Provide the (X, Y) coordinate of the cell's center where the given text is located.  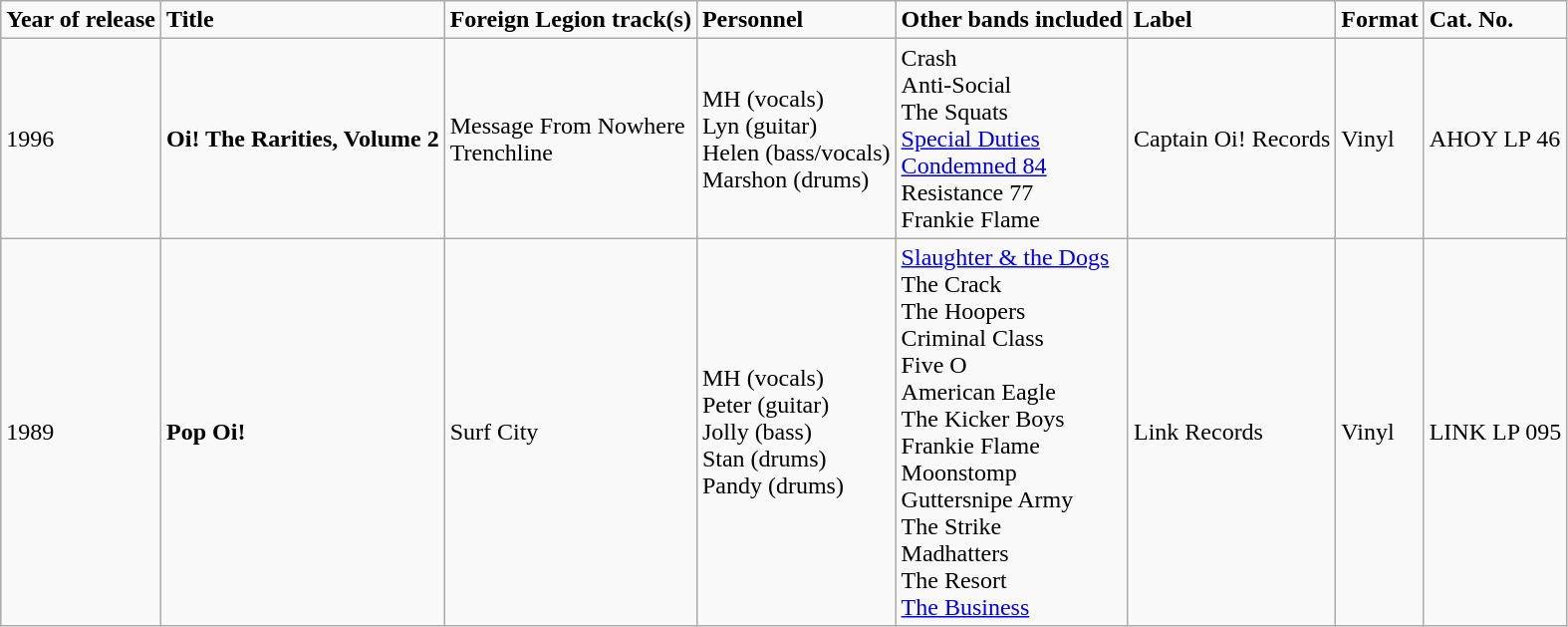
Captain Oi! Records (1231, 139)
Other bands included (1012, 20)
1996 (82, 139)
Title (303, 20)
1989 (82, 433)
Surf City (570, 433)
Message From Nowhere Trenchline (570, 139)
MH (vocals) Lyn (guitar) Helen (bass/vocals) Marshon (drums) (796, 139)
Oi! The Rarities, Volume 2 (303, 139)
Cat. No. (1495, 20)
LINK LP 095 (1495, 433)
Crash Anti-Social The Squats Special Duties Condemned 84 Resistance 77 Frankie Flame (1012, 139)
Foreign Legion track(s) (570, 20)
Label (1231, 20)
Year of release (82, 20)
Format (1380, 20)
Link Records (1231, 433)
Personnel (796, 20)
MH (vocals) Peter (guitar) Jolly (bass) Stan (drums) Pandy (drums) (796, 433)
AHOY LP 46 (1495, 139)
Pop Oi! (303, 433)
